Identify which cell holds the provided text, then report its [x, y] central coordinate. 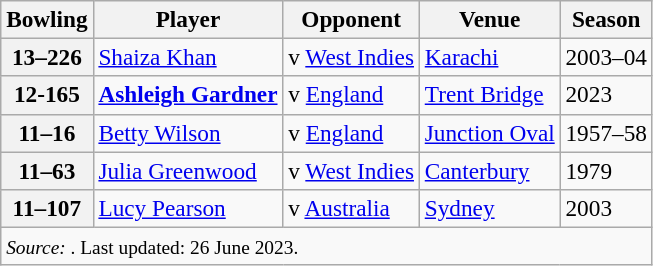
Season [606, 19]
Ashleigh Gardner [188, 95]
Lucy Pearson [188, 208]
13–226 [47, 57]
Junction Oval [490, 133]
Betty Wilson [188, 133]
Julia Greenwood [188, 170]
11–63 [47, 170]
Shaiza Khan [188, 57]
2023 [606, 95]
Canterbury [490, 170]
2003–04 [606, 57]
11–16 [47, 133]
Opponent [351, 19]
11–107 [47, 208]
Venue [490, 19]
Bowling [47, 19]
Player [188, 19]
Sydney [490, 208]
1957–58 [606, 133]
12-165 [47, 95]
Karachi [490, 57]
v Australia [351, 208]
Trent Bridge [490, 95]
Source: . Last updated: 26 June 2023. [327, 246]
2003 [606, 208]
1979 [606, 170]
